Return the [X, Y] coordinate for the center point of the cell that contains the specified text.  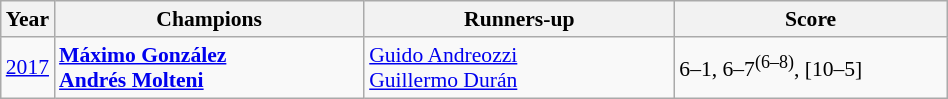
2017 [28, 68]
Score [810, 19]
Máximo González Andrés Molteni [209, 68]
Champions [209, 19]
6–1, 6–7(6–8), [10–5] [810, 68]
Guido Andreozzi Guillermo Durán [519, 68]
Runners-up [519, 19]
Year [28, 19]
